From the cell containing the given text, extract its center point as [X, Y] coordinate. 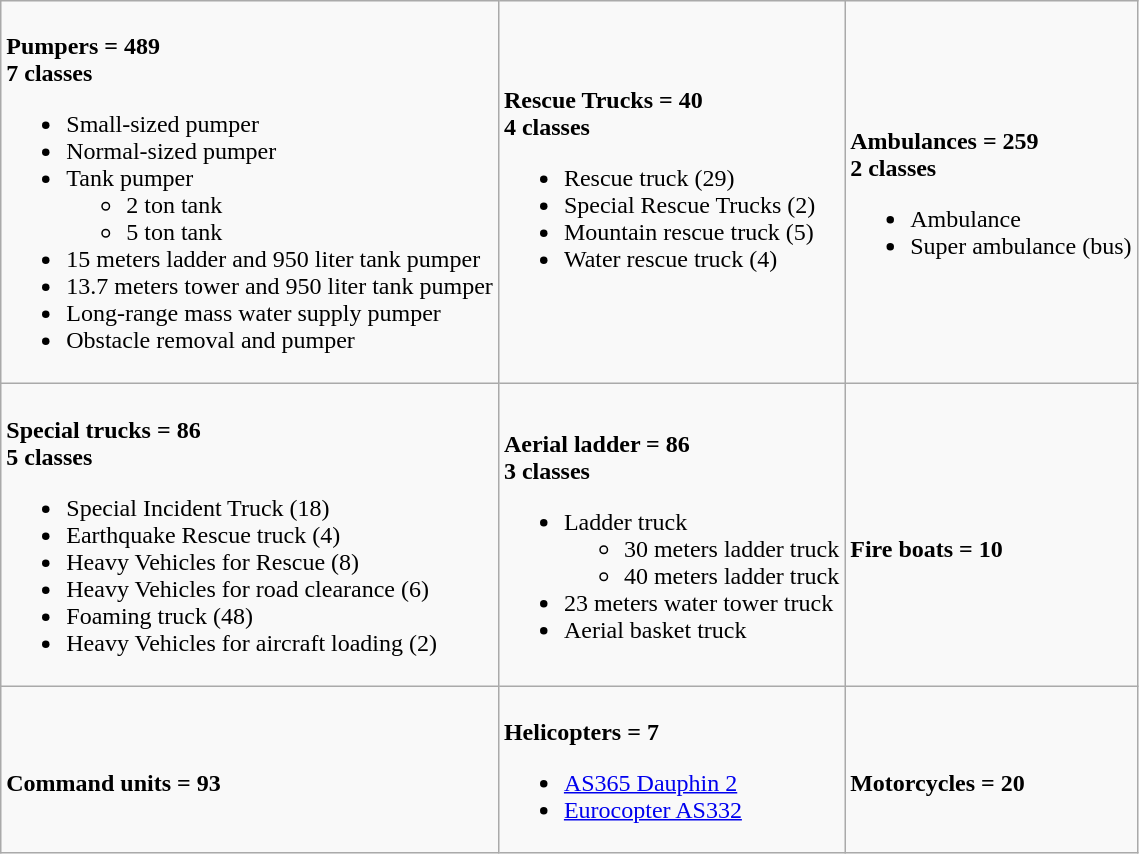
Aerial ladder = 86 3 classesLadder truck30 meters ladder truck40 meters ladder truck23 meters water tower truckAerial basket truck [671, 535]
Fire boats = 10 [991, 535]
Rescue Trucks = 40 4 classesRescue truck (29)Special Rescue Trucks (2)Mountain rescue truck (5)Water rescue truck (4) [671, 192]
Motorcycles = 20 [991, 770]
Ambulances = 259 2 classesAmbulanceSuper ambulance (bus) [991, 192]
Helicopters = 7AS365 Dauphin 2Eurocopter AS332 [671, 770]
Command units = 93 [250, 770]
